Identify which cell holds the provided text, then report its (x, y) central coordinate. 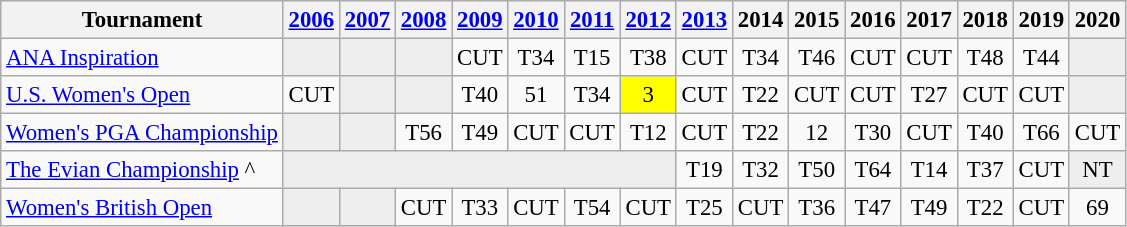
T38 (648, 58)
2016 (873, 20)
2010 (536, 20)
T54 (592, 208)
T44 (1041, 58)
T32 (760, 170)
T47 (873, 208)
2015 (817, 20)
12 (817, 133)
NT (1097, 170)
T48 (985, 58)
T25 (704, 208)
T15 (592, 58)
2020 (1097, 20)
T37 (985, 170)
2008 (424, 20)
T33 (480, 208)
2013 (704, 20)
2009 (480, 20)
T46 (817, 58)
T36 (817, 208)
2017 (929, 20)
T56 (424, 133)
T30 (873, 133)
2018 (985, 20)
The Evian Championship ^ (142, 170)
51 (536, 95)
2019 (1041, 20)
T12 (648, 133)
2011 (592, 20)
3 (648, 95)
T64 (873, 170)
T19 (704, 170)
T66 (1041, 133)
Tournament (142, 20)
T14 (929, 170)
2006 (311, 20)
Women's PGA Championship (142, 133)
2012 (648, 20)
2014 (760, 20)
T27 (929, 95)
U.S. Women's Open (142, 95)
Women's British Open (142, 208)
69 (1097, 208)
T50 (817, 170)
2007 (367, 20)
ANA Inspiration (142, 58)
